Scan for the cell matching the given text and deliver its [X, Y] coordinate at center. 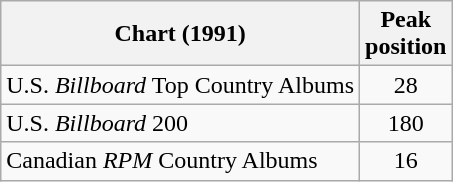
Canadian RPM Country Albums [180, 161]
Chart (1991) [180, 34]
Peakposition [406, 34]
U.S. Billboard 200 [180, 123]
180 [406, 123]
16 [406, 161]
U.S. Billboard Top Country Albums [180, 85]
28 [406, 85]
